Pinpoint the cell where the given text exists, returning its (x, y) midpoint coordinate. 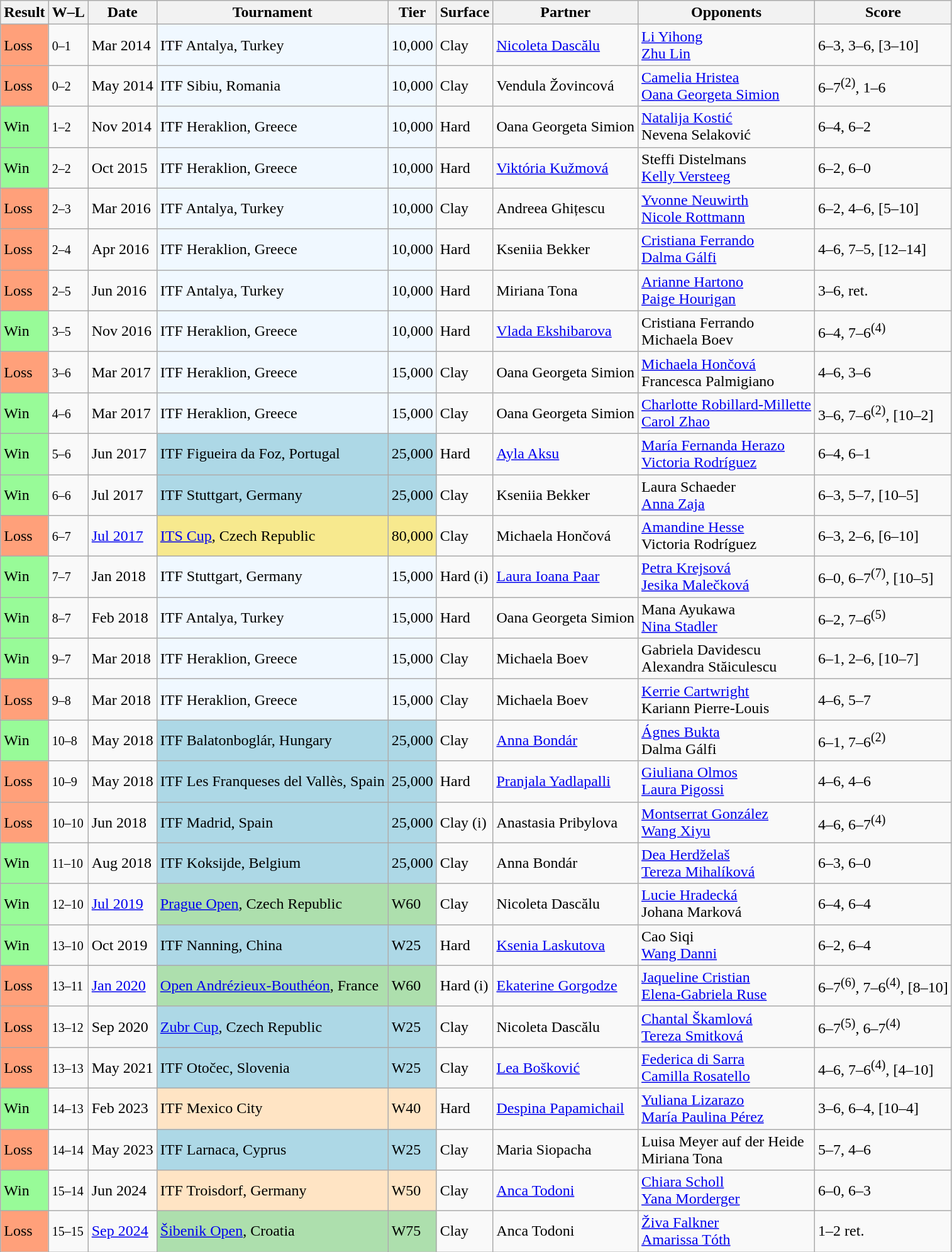
Mar 2014 (122, 45)
ITF Balatonboglár, Hungary (272, 741)
Feb 2018 (122, 618)
2–3 (68, 209)
0–2 (68, 86)
6–1, 2–6, [10–7] (883, 659)
ITF Sibiu, Romania (272, 86)
Kerrie Cartwright Kariann Pierre-Louis (727, 699)
ITF Troisdorf, Germany (272, 1191)
3–6, ret. (883, 291)
6–4, 7–6(4) (883, 331)
Result (25, 13)
Clay (i) (465, 823)
0–1 (68, 45)
6–0, 6–3 (883, 1191)
1–2 (68, 127)
Jun 2018 (122, 823)
Laura Ioana Paar (566, 577)
6–4, 6–4 (883, 904)
12–10 (68, 904)
Luisa Meyer auf der Heide Miriana Tona (727, 1150)
4–6, 5–7 (883, 699)
ITF Madrid, Spain (272, 823)
6–2, 4–6, [5–10] (883, 209)
6–7 (68, 536)
Giuliana Olmos Laura Pigossi (727, 781)
Score (883, 13)
Opponents (727, 13)
80,000 (412, 536)
Viktória Kužmová (566, 167)
6–7(5), 6–7(4) (883, 1026)
Oct 2015 (122, 167)
ITF Koksijde, Belgium (272, 863)
Date (122, 13)
9–8 (68, 699)
15–14 (68, 1191)
4–6, 3–6 (883, 372)
May 2014 (122, 86)
Šibenik Open, Croatia (272, 1231)
Prague Open, Czech Republic (272, 904)
6–3, 3–6, [3–10] (883, 45)
Arianne Hartono Paige Hourigan (727, 291)
Camelia Hristea Oana Georgeta Simion (727, 86)
Jan 2018 (122, 577)
Lucie Hradecká Johana Marková (727, 904)
María Fernanda Herazo Victoria Rodríguez (727, 454)
5–7, 4–6 (883, 1150)
Oct 2019 (122, 945)
3–6, 7–6(2), [10–2] (883, 413)
Feb 2023 (122, 1108)
ITF Les Franqueses del Vallès, Spain (272, 781)
6–2, 7–6(5) (883, 618)
8–7 (68, 618)
W–L (68, 13)
1–2 ret. (883, 1231)
Jun 2024 (122, 1191)
Open Andrézieux-Bouthéon, France (272, 986)
Partner (566, 13)
6–2, 6–0 (883, 167)
13–12 (68, 1026)
2–4 (68, 249)
6–3, 6–0 (883, 863)
Dea Herdželaš Tereza Mihalíková (727, 863)
6–3, 2–6, [6–10] (883, 536)
4–6, 6–7(4) (883, 823)
13–13 (68, 1068)
5–6 (68, 454)
Surface (465, 13)
Živa Falkner Amarissa Tóth (727, 1231)
Jaqueline Cristian Elena-Gabriela Ruse (727, 986)
Aug 2018 (122, 863)
6–3, 5–7, [10–5] (883, 494)
6–0, 6–7(7), [10–5] (883, 577)
6–1, 7–6(2) (883, 741)
Jun 2017 (122, 454)
Nov 2016 (122, 331)
Li Yihong Zhu Lin (727, 45)
Amandine Hesse Victoria Rodríguez (727, 536)
ITF Nanning, China (272, 945)
6–4, 6–1 (883, 454)
Andreea Ghițescu (566, 209)
Lea Bošković (566, 1068)
Vlada Ekshibarova (566, 331)
May 2023 (122, 1150)
Sep 2024 (122, 1231)
Ayla Aksu (566, 454)
Mana Ayukawa Nina Stadler (727, 618)
9–7 (68, 659)
ITF Figueira da Foz, Portugal (272, 454)
14–14 (68, 1150)
Montserrat González Wang Xiyu (727, 823)
15–15 (68, 1231)
4–6, 7–6(4), [4–10] (883, 1068)
10–10 (68, 823)
W50 (412, 1191)
14–13 (68, 1108)
Ekaterine Gorgodze (566, 986)
4–6, 7–5, [12–14] (883, 249)
Federica di Sarra Camilla Rosatello (727, 1068)
Jun 2016 (122, 291)
ITF Larnaca, Cyprus (272, 1150)
Chantal Škamlová Tereza Smitková (727, 1026)
Ksenia Laskutova (566, 945)
Cristiana Ferrando Michaela Boev (727, 331)
Yuliana Lizarazo María Paulina Pérez (727, 1108)
Vendula Žovincová (566, 86)
Despina Papamichail (566, 1108)
7–7 (68, 577)
Cristiana Ferrando Dalma Gálfi (727, 249)
11–10 (68, 863)
Tournament (272, 13)
2–5 (68, 291)
W75 (412, 1231)
Apr 2016 (122, 249)
13–11 (68, 986)
Miriana Tona (566, 291)
2–2 (68, 167)
Charlotte Robillard-Millette Carol Zhao (727, 413)
Sep 2020 (122, 1026)
3–6, 6–4, [10–4] (883, 1108)
Zubr Cup, Czech Republic (272, 1026)
ITF Mexico City (272, 1108)
6–2, 6–4 (883, 945)
Laura Schaeder Anna Zaja (727, 494)
Jul 2019 (122, 904)
Mar 2016 (122, 209)
W40 (412, 1108)
Natalija Kostić Nevena Selaković (727, 127)
4–6, 4–6 (883, 781)
6–6 (68, 494)
Nov 2014 (122, 127)
Jan 2020 (122, 986)
Gabriela Davidescu Alexandra Stăiculescu (727, 659)
6–7(2), 1–6 (883, 86)
Pranjala Yadlapalli (566, 781)
Steffi Distelmans Kelly Versteeg (727, 167)
Michaela Hončová Francesca Palmigiano (727, 372)
13–10 (68, 945)
3–6 (68, 372)
Michaela Hončová (566, 536)
10–9 (68, 781)
3–5 (68, 331)
Chiara Scholl Yana Morderger (727, 1191)
6–4, 6–2 (883, 127)
ITF Otočec, Slovenia (272, 1068)
Yvonne Neuwirth Nicole Rottmann (727, 209)
May 2021 (122, 1068)
Cao Siqi Wang Danni (727, 945)
Petra Krejsová Jesika Malečková (727, 577)
Tier (412, 13)
ITS Cup, Czech Republic (272, 536)
Ágnes Bukta Dalma Gálfi (727, 741)
Anastasia Pribylova (566, 823)
6–7(6), 7–6(4), [8–10] (883, 986)
10–8 (68, 741)
Maria Siopacha (566, 1150)
4–6 (68, 413)
